Capture the cell that displays the provided text and extract its [x, y] central coordinate. 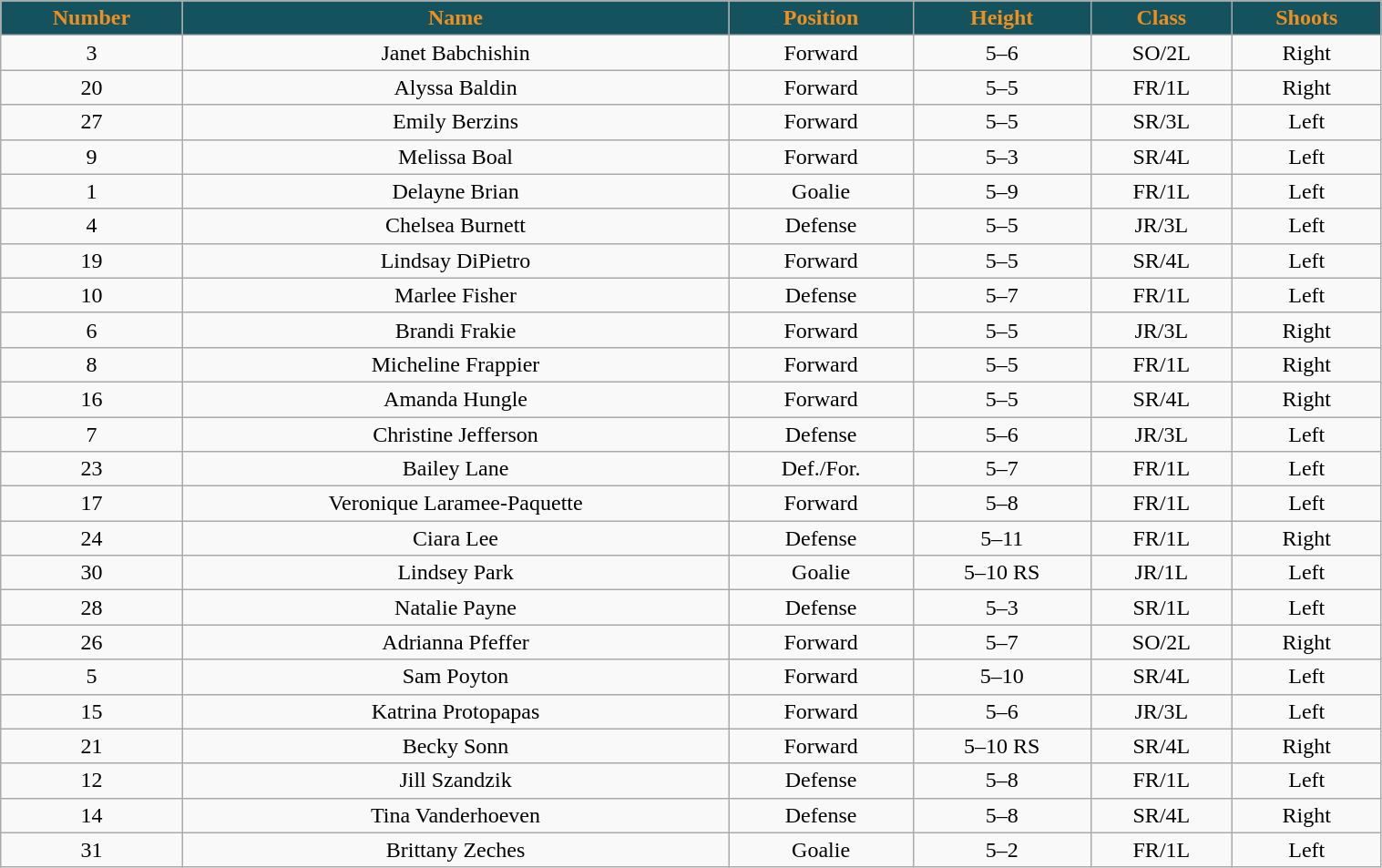
12 [91, 781]
14 [91, 815]
5 [91, 677]
15 [91, 711]
Shoots [1306, 18]
Name [456, 18]
Becky Sonn [456, 746]
Amanda Hungle [456, 399]
Lindsay DiPietro [456, 260]
19 [91, 260]
Delayne Brian [456, 191]
Tina Vanderhoeven [456, 815]
Number [91, 18]
Lindsey Park [456, 573]
Position [821, 18]
Def./For. [821, 469]
5–2 [1002, 850]
JR/1L [1161, 573]
Katrina Protopapas [456, 711]
5–11 [1002, 538]
4 [91, 226]
7 [91, 434]
Class [1161, 18]
Alyssa Baldin [456, 87]
10 [91, 295]
Jill Szandzik [456, 781]
20 [91, 87]
26 [91, 642]
Brandi Frakie [456, 330]
23 [91, 469]
9 [91, 157]
5–10 [1002, 677]
Brittany Zeches [456, 850]
8 [91, 364]
30 [91, 573]
Bailey Lane [456, 469]
Micheline Frappier [456, 364]
Christine Jefferson [456, 434]
Height [1002, 18]
SR/3L [1161, 122]
Sam Poyton [456, 677]
3 [91, 53]
5–9 [1002, 191]
1 [91, 191]
Emily Berzins [456, 122]
Natalie Payne [456, 608]
Chelsea Burnett [456, 226]
16 [91, 399]
Ciara Lee [456, 538]
27 [91, 122]
Veronique Laramee-Paquette [456, 504]
17 [91, 504]
Adrianna Pfeffer [456, 642]
Janet Babchishin [456, 53]
31 [91, 850]
24 [91, 538]
Marlee Fisher [456, 295]
21 [91, 746]
SR/1L [1161, 608]
Melissa Boal [456, 157]
6 [91, 330]
28 [91, 608]
